Return [X, Y] of the center of cell containing provided text 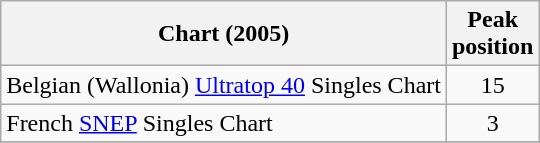
Peakposition [492, 34]
Chart (2005) [224, 34]
15 [492, 85]
French SNEP Singles Chart [224, 123]
Belgian (Wallonia) Ultratop 40 Singles Chart [224, 85]
3 [492, 123]
